Return the [X, Y] coordinate for the center point of the cell that contains the specified text.  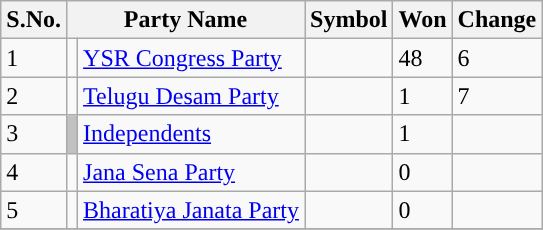
Telugu Desam Party [192, 96]
7 [497, 96]
Party Name [185, 20]
2 [34, 96]
YSR Congress Party [192, 58]
Independents [192, 134]
S.No. [34, 20]
48 [422, 58]
6 [497, 58]
Bharatiya Janata Party [192, 210]
5 [34, 210]
Won [422, 20]
Change [497, 20]
Symbol [349, 20]
4 [34, 172]
Jana Sena Party [192, 172]
3 [34, 134]
